Output the [X, Y] coordinate of the center of the cell containing the given text.  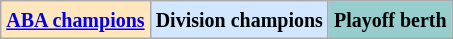
ABA champions [76, 20]
Division champions [239, 20]
Playoff berth [390, 20]
